Scan for the cell matching the given text and deliver its (X, Y) coordinate at center. 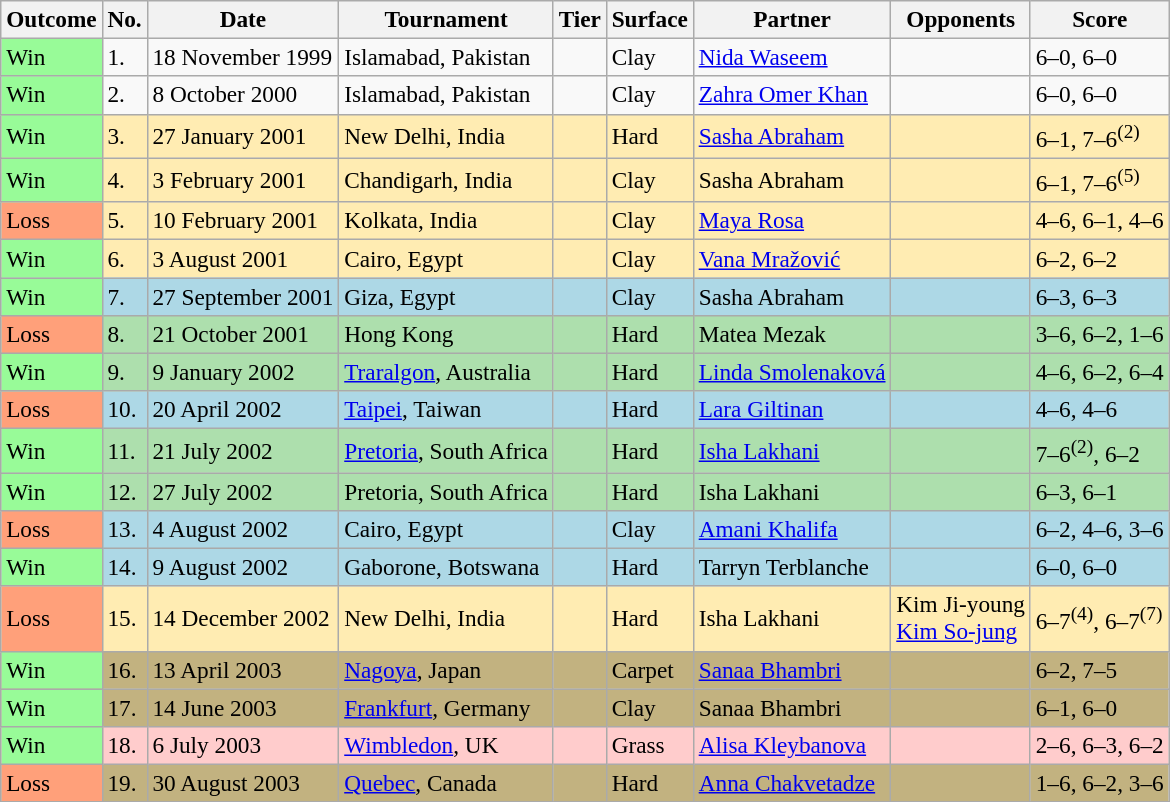
4. (124, 180)
14. (124, 567)
12. (124, 491)
Alisa Kleybanova (792, 745)
Matea Mezak (792, 334)
21 July 2002 (243, 450)
6 July 2003 (243, 745)
Grass (650, 745)
1. (124, 57)
4 August 2002 (243, 529)
27 July 2002 (243, 491)
19. (124, 783)
Quebec, Canada (446, 783)
Kolkata, India (446, 221)
Maya Rosa (792, 221)
Nagoya, Japan (446, 670)
Score (1100, 19)
6–2, 7–5 (1100, 670)
4–6, 6–1, 4–6 (1100, 221)
6–2, 6–2 (1100, 258)
9 August 2002 (243, 567)
Traralgon, Australia (446, 372)
Partner (792, 19)
2. (124, 95)
Surface (650, 19)
Tier (580, 19)
30 August 2003 (243, 783)
27 January 2001 (243, 136)
1–6, 6–2, 3–6 (1100, 783)
10. (124, 410)
14 June 2003 (243, 707)
Anna Chakvetadze (792, 783)
14 December 2002 (243, 618)
13. (124, 529)
2–6, 6–3, 6–2 (1100, 745)
18. (124, 745)
3 August 2001 (243, 258)
7–6(2), 6–2 (1100, 450)
9 January 2002 (243, 372)
17. (124, 707)
8. (124, 334)
4–6, 4–6 (1100, 410)
3. (124, 136)
Zahra Omer Khan (792, 95)
6–1, 6–0 (1100, 707)
Vana Mražović (792, 258)
Frankfurt, Germany (446, 707)
21 October 2001 (243, 334)
Outcome (52, 19)
Kim Ji-young Kim So-jung (960, 618)
10 February 2001 (243, 221)
3–6, 6–2, 1–6 (1100, 334)
5. (124, 221)
16. (124, 670)
15. (124, 618)
Tarryn Terblanche (792, 567)
Wimbledon, UK (446, 745)
7. (124, 296)
Nida Waseem (792, 57)
6–3, 6–1 (1100, 491)
Linda Smolenaková (792, 372)
Chandigarh, India (446, 180)
Tournament (446, 19)
13 April 2003 (243, 670)
11. (124, 450)
6–1, 7–6(2) (1100, 136)
18 November 1999 (243, 57)
6–3, 6–3 (1100, 296)
Date (243, 19)
Amani Khalifa (792, 529)
6–2, 4–6, 3–6 (1100, 529)
27 September 2001 (243, 296)
Giza, Egypt (446, 296)
6. (124, 258)
6–1, 7–6(5) (1100, 180)
9. (124, 372)
Gaborone, Botswana (446, 567)
3 February 2001 (243, 180)
20 April 2002 (243, 410)
Lara Giltinan (792, 410)
Taipei, Taiwan (446, 410)
Carpet (650, 670)
6–7(4), 6–7(7) (1100, 618)
8 October 2000 (243, 95)
Opponents (960, 19)
4–6, 6–2, 6–4 (1100, 372)
Hong Kong (446, 334)
No. (124, 19)
